For the text-containing cell, return its midpoint in [x, y] coordinate format. 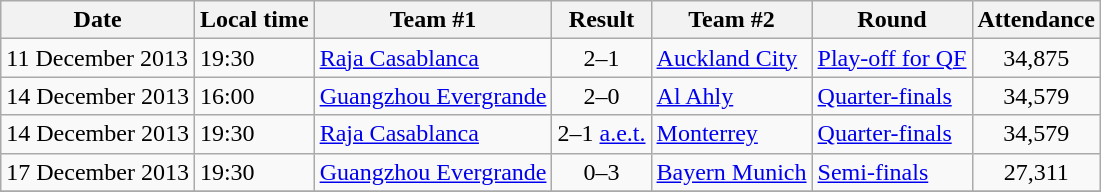
34,875 [1036, 58]
Local time [254, 20]
Team #1 [433, 20]
Semi-finals [892, 172]
2–1 a.e.t. [602, 134]
2–0 [602, 96]
Al Ahly [732, 96]
2–1 [602, 58]
Monterrey [732, 134]
Bayern Munich [732, 172]
11 December 2013 [98, 58]
Play-off for QF [892, 58]
Attendance [1036, 20]
Date [98, 20]
17 December 2013 [98, 172]
Round [892, 20]
Auckland City [732, 58]
Team #2 [732, 20]
0–3 [602, 172]
27,311 [1036, 172]
Result [602, 20]
16:00 [254, 96]
